Output the (x, y) coordinate of the center of the cell containing the given text.  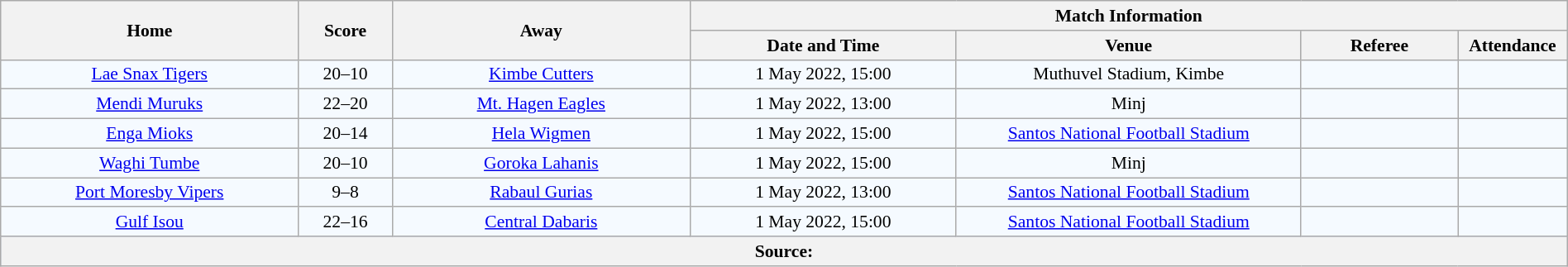
9–8 (346, 193)
Goroka Lahanis (541, 163)
Enga Mioks (150, 134)
Source: (784, 251)
Away (541, 30)
Kimbe Cutters (541, 74)
22–16 (346, 222)
Gulf Isou (150, 222)
Referee (1379, 45)
Central Dabaris (541, 222)
Score (346, 30)
Date and Time (823, 45)
22–20 (346, 104)
Attendance (1513, 45)
Port Moresby Vipers (150, 193)
Hela Wigmen (541, 134)
Home (150, 30)
Muthuvel Stadium, Kimbe (1128, 74)
Match Information (1128, 16)
Waghi Tumbe (150, 163)
20–14 (346, 134)
Rabaul Gurias (541, 193)
Venue (1128, 45)
Mt. Hagen Eagles (541, 104)
Lae Snax Tigers (150, 74)
Mendi Muruks (150, 104)
